Output the (X, Y) coordinate of the center of the cell containing the given text.  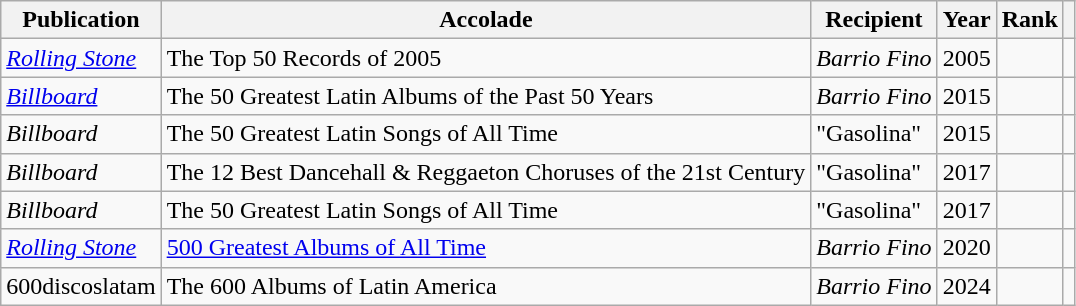
The Top 50 Records of 2005 (486, 58)
Publication (81, 20)
The 12 Best Dancehall & Reggaeton Choruses of the 21st Century (486, 172)
600discoslatam (81, 286)
2020 (966, 248)
Year (966, 20)
The 50 Greatest Latin Albums of the Past 50 Years (486, 96)
2005 (966, 58)
2024 (966, 286)
Recipient (874, 20)
Rank (1030, 20)
The 600 Albums of Latin America (486, 286)
Accolade (486, 20)
500 Greatest Albums of All Time (486, 248)
